Find where the given text appears and provide that cell's center as (x, y) coordinate. 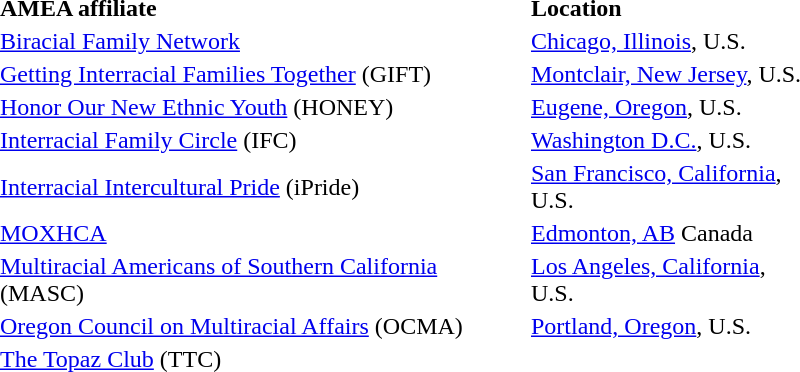
Interracial Intercultural Pride (iPride) (262, 187)
Multiracial Americans of Southern California (MASC) (262, 280)
Getting Interracial Families Together (GIFT) (262, 74)
Interracial Family Circle (IFC) (262, 140)
Biracial Family Network (262, 42)
Oregon Council on Multiracial Affairs (OCMA) (262, 326)
Honor Our New Ethnic Youth (HONEY) (262, 108)
MOXHCA (262, 234)
